Search for the cell housing the specified text and yield its (x, y) center coordinate. 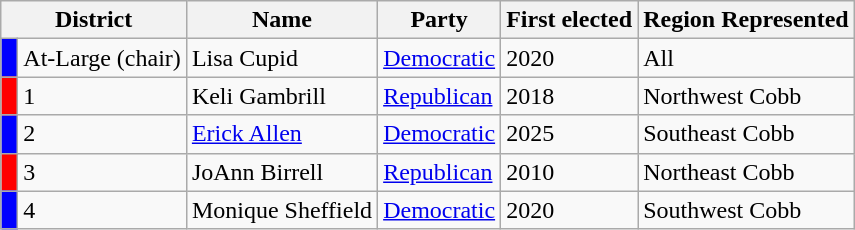
Region Represented (746, 20)
All (746, 58)
First elected (570, 20)
4 (102, 210)
Southeast Cobb (746, 134)
2010 (570, 172)
Monique Sheffield (282, 210)
JoAnn Birrell (282, 172)
3 (102, 172)
1 (102, 96)
Name (282, 20)
2018 (570, 96)
Erick Allen (282, 134)
Northwest Cobb (746, 96)
2025 (570, 134)
Southwest Cobb (746, 210)
District (94, 20)
Lisa Cupid (282, 58)
At-Large (chair) (102, 58)
Keli Gambrill (282, 96)
Northeast Cobb (746, 172)
Party (440, 20)
2 (102, 134)
